Capture the cell that displays the provided text and extract its [X, Y] central coordinate. 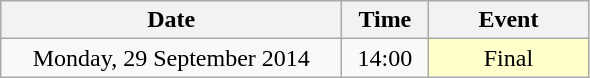
14:00 [385, 58]
Final [508, 58]
Time [385, 20]
Monday, 29 September 2014 [172, 58]
Date [172, 20]
Event [508, 20]
